Determine the (X, Y) coordinate at the center of the cell enclosing the given text.  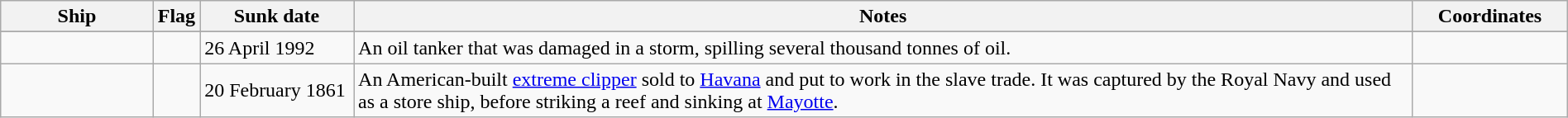
Ship (77, 17)
An oil tanker that was damaged in a storm, spilling several thousand tonnes of oil. (883, 48)
20 February 1861 (277, 91)
Coordinates (1490, 17)
26 April 1992 (277, 48)
Notes (883, 17)
Flag (176, 17)
Sunk date (277, 17)
